Find where the given text appears and provide that cell's center as (x, y) coordinate. 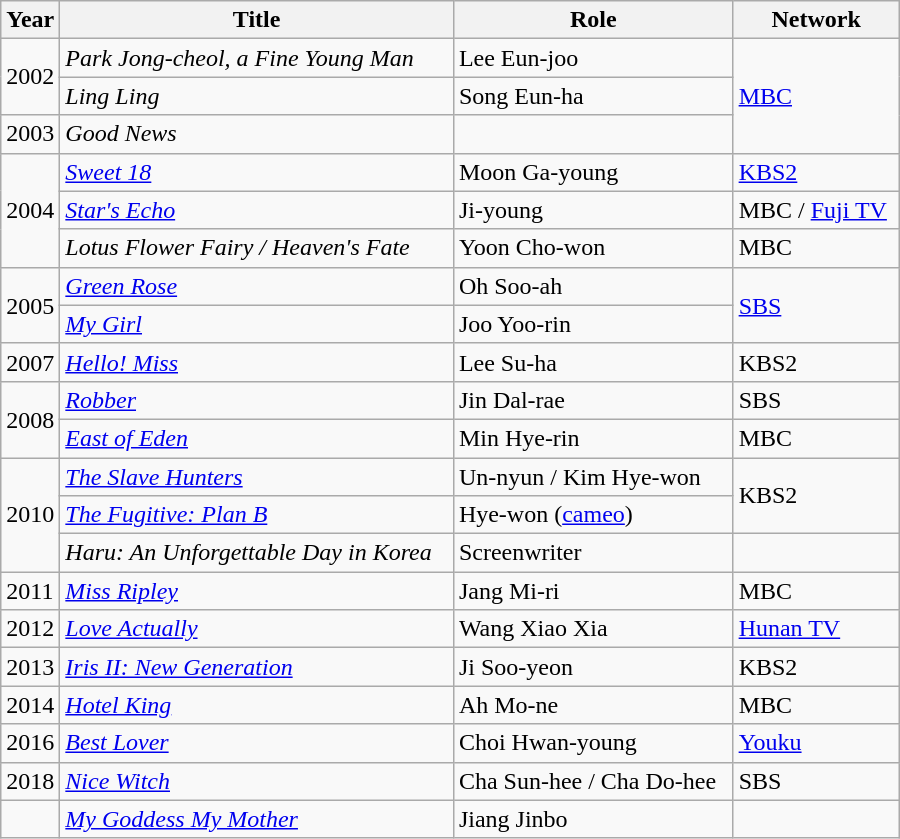
Ling Ling (257, 96)
Green Rose (257, 286)
Iris II: New Generation (257, 667)
Hello! Miss (257, 362)
Park Jong-cheol, a Fine Young Man (257, 58)
Best Lover (257, 743)
2013 (30, 667)
Oh Soo-ah (593, 286)
Yoon Cho-won (593, 248)
Year (30, 20)
Network (816, 20)
Jin Dal-rae (593, 400)
The Slave Hunters (257, 477)
Lee Su-ha (593, 362)
My Goddess My Mother (257, 819)
Choi Hwan-young (593, 743)
2010 (30, 515)
2014 (30, 705)
2004 (30, 210)
Joo Yoo-rin (593, 324)
2007 (30, 362)
Miss Ripley (257, 591)
Love Actually (257, 629)
2005 (30, 305)
Min Hye-rin (593, 438)
Hotel King (257, 705)
Good News (257, 134)
2016 (30, 743)
Star's Echo (257, 210)
2012 (30, 629)
2003 (30, 134)
Ji Soo-yeon (593, 667)
2002 (30, 77)
Lotus Flower Fairy / Heaven's Fate (257, 248)
Sweet 18 (257, 172)
Jiang Jinbo (593, 819)
2008 (30, 419)
Robber (257, 400)
Hunan TV (816, 629)
Title (257, 20)
The Fugitive: Plan B (257, 515)
Song Eun-ha (593, 96)
Un-nyun / Kim Hye-won (593, 477)
Moon Ga-young (593, 172)
2011 (30, 591)
2018 (30, 781)
Wang Xiao Xia (593, 629)
Ji-young (593, 210)
Nice Witch (257, 781)
MBC / Fuji TV (816, 210)
My Girl (257, 324)
Hye-won (cameo) (593, 515)
Screenwriter (593, 553)
Cha Sun-hee / Cha Do-hee (593, 781)
Ah Mo-ne (593, 705)
Jang Mi-ri (593, 591)
Lee Eun-joo (593, 58)
East of Eden (257, 438)
Haru: An Unforgettable Day in Korea (257, 553)
Youku (816, 743)
Role (593, 20)
